Capture the cell that displays the provided text and extract its (x, y) central coordinate. 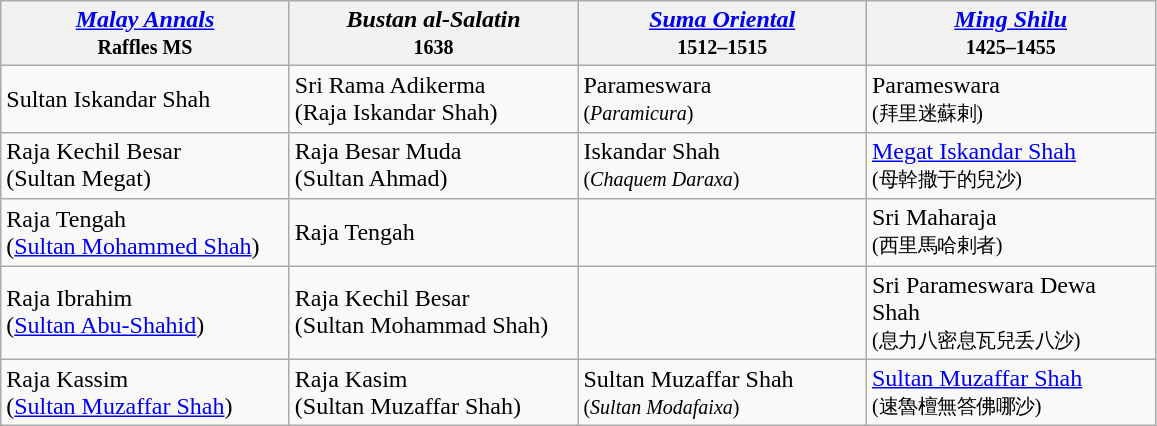
Sri Rama Adikerma (Raja Iskandar Shah) (434, 100)
Raja Kassim(Sultan Muzaffar Shah) (146, 392)
Ming Shilu1425–1455 (1010, 34)
Parameswara(拜里迷蘇剌) (1010, 100)
Raja Kasim(Sultan Muzaffar Shah) (434, 392)
Parameswara(Paramicura) (722, 100)
Suma Oriental1512–1515 (722, 34)
Raja Ibrahim (Sultan Abu-Shahid) (146, 313)
Raja Tengah (Sultan Mohammed Shah) (146, 232)
Raja Tengah (434, 232)
Sultan Muzaffar Shah(速魯檀無答佛哪沙) (1010, 392)
Malay AnnalsRaffles MS (146, 34)
Sri Parameswara Dewa Shah(息力八密息瓦兒丢八沙) (1010, 313)
Sultan Iskandar Shah (146, 100)
Bustan al-Salatin1638 (434, 34)
Iskandar Shah(Chaquem Daraxa) (722, 166)
Raja Kechil Besar(Sultan Megat) (146, 166)
Megat Iskandar Shah(母幹撒于的兒沙) (1010, 166)
Raja Kechil Besar (Sultan Mohammad Shah) (434, 313)
Raja Besar Muda (Sultan Ahmad) (434, 166)
Sultan Muzaffar Shah(Sultan Modafaixa) (722, 392)
Sri Maharaja(西里馬哈剌者) (1010, 232)
